Find where the given text appears and provide that cell's center as [X, Y] coordinate. 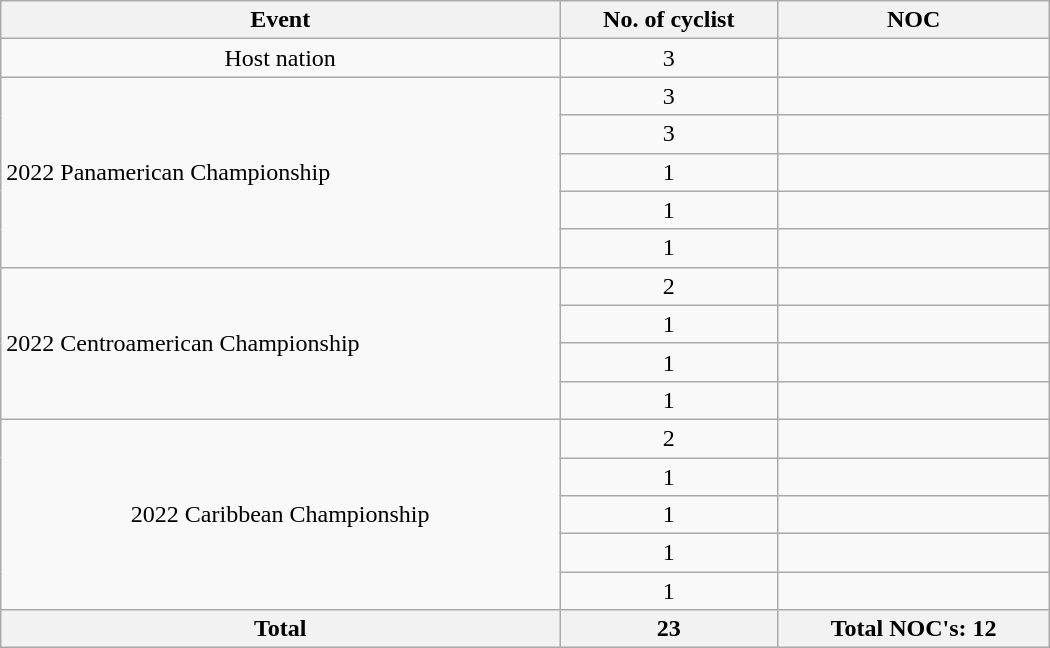
NOC [914, 20]
Host nation [280, 58]
2022 Centroamerican Championship [280, 343]
2022 Caribbean Championship [280, 514]
23 [669, 629]
No. of cyclist [669, 20]
Event [280, 20]
Total NOC's: 12 [914, 629]
2022 Panamerican Championship [280, 172]
Total [280, 629]
